Return [X, Y] of the center of cell containing provided text 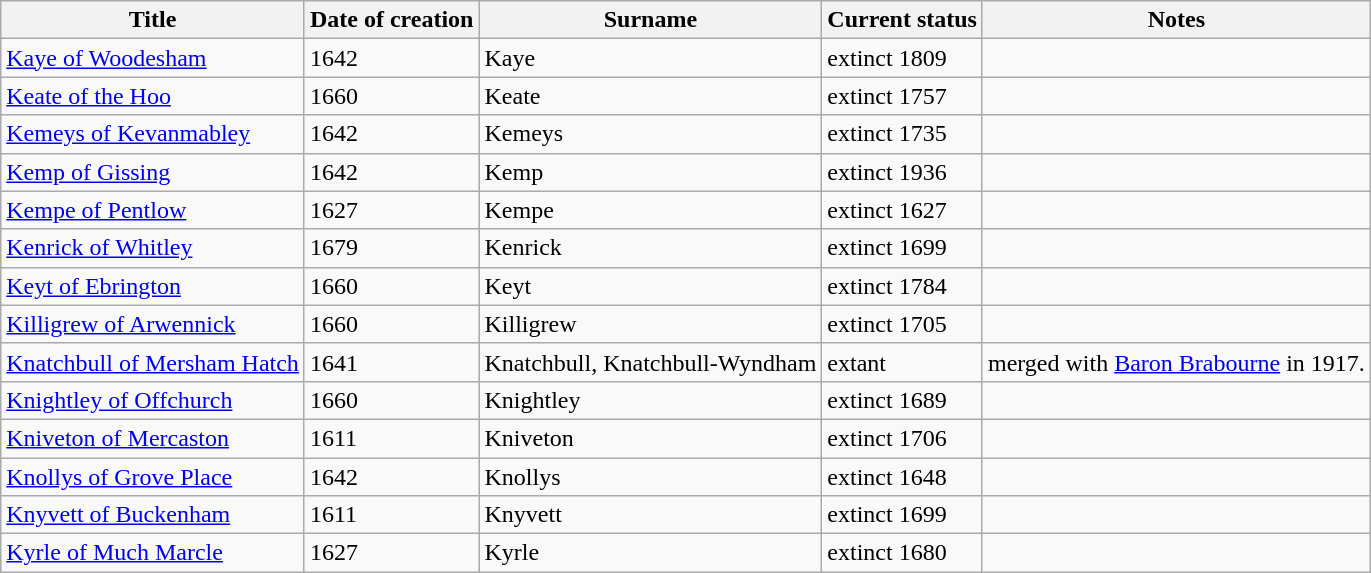
Kempe of Pentlow [153, 210]
Kemeys [650, 134]
Kemeys of Kevanmabley [153, 134]
Knyvett [650, 515]
Date of creation [392, 20]
Current status [902, 20]
extinct 1705 [902, 324]
extinct 1627 [902, 210]
Knatchbull of Mersham Hatch [153, 362]
Kempe [650, 210]
Kniveton [650, 438]
extinct 1648 [902, 477]
extinct 1735 [902, 134]
Surname [650, 20]
Knightley [650, 400]
Knyvett of Buckenham [153, 515]
Kyrle [650, 553]
Keate [650, 96]
extant [902, 362]
Kemp [650, 172]
1641 [392, 362]
Keyt of Ebrington [153, 286]
extinct 1757 [902, 96]
Killigrew [650, 324]
extinct 1809 [902, 58]
Kenrick [650, 248]
Keyt [650, 286]
extinct 1706 [902, 438]
Knightley of Offchurch [153, 400]
1679 [392, 248]
Kaye of Woodesham [153, 58]
Knollys [650, 477]
Kemp of Gissing [153, 172]
Kniveton of Mercaston [153, 438]
Knollys of Grove Place [153, 477]
Knatchbull, Knatchbull-Wyndham [650, 362]
Title [153, 20]
Keate of the Hoo [153, 96]
merged with Baron Brabourne in 1917. [1176, 362]
Kyrle of Much Marcle [153, 553]
extinct 1689 [902, 400]
Kenrick of Whitley [153, 248]
Notes [1176, 20]
extinct 1680 [902, 553]
Killigrew of Arwennick [153, 324]
Kaye [650, 58]
extinct 1936 [902, 172]
extinct 1784 [902, 286]
